Determine the (x, y) coordinate at the center of the cell enclosing the given text.  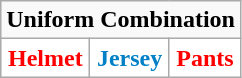
Pants (204, 58)
Uniform Combination (121, 20)
Jersey (130, 58)
Helmet (46, 58)
